Search for the cell housing the specified text and yield its (x, y) center coordinate. 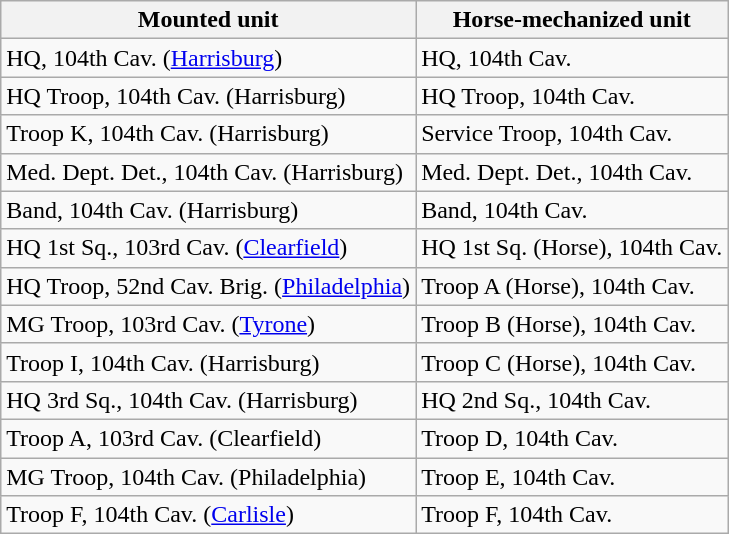
HQ, 104th Cav. (572, 58)
Troop E, 104th Cav. (572, 477)
HQ Troop, 104th Cav. (Harrisburg) (208, 96)
Service Troop, 104th Cav. (572, 134)
Troop K, 104th Cav. (Harrisburg) (208, 134)
Med. Dept. Det., 104th Cav. (572, 172)
HQ Troop, 104th Cav. (572, 96)
Troop C (Horse), 104th Cav. (572, 362)
HQ 2nd Sq., 104th Cav. (572, 400)
MG Troop, 103rd Cav. (Tyrone) (208, 324)
HQ 1st Sq. (Horse), 104th Cav. (572, 248)
Troop D, 104th Cav. (572, 438)
HQ 1st Sq., 103rd Cav. (Clearfield) (208, 248)
Troop A (Horse), 104th Cav. (572, 286)
HQ, 104th Cav. (Harrisburg) (208, 58)
Horse-mechanized unit (572, 20)
Troop F, 104th Cav. (572, 515)
Mounted unit (208, 20)
Troop F, 104th Cav. (Carlisle) (208, 515)
Troop A, 103rd Cav. (Clearfield) (208, 438)
MG Troop, 104th Cav. (Philadelphia) (208, 477)
Troop B (Horse), 104th Cav. (572, 324)
HQ Troop, 52nd Cav. Brig. (Philadelphia) (208, 286)
HQ 3rd Sq., 104th Cav. (Harrisburg) (208, 400)
Med. Dept. Det., 104th Cav. (Harrisburg) (208, 172)
Band, 104th Cav. (572, 210)
Troop I, 104th Cav. (Harrisburg) (208, 362)
Band, 104th Cav. (Harrisburg) (208, 210)
